Locate the cell with the specified text and output its [X, Y] center coordinate. 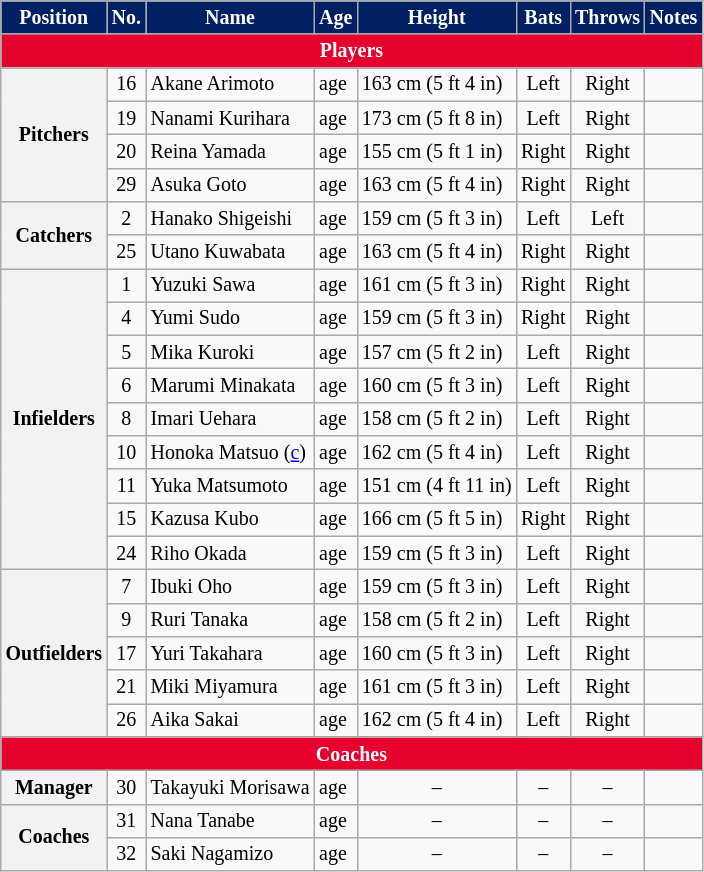
8 [126, 420]
26 [126, 720]
155 cm (5 ft 1 in) [436, 152]
Players [352, 52]
31 [126, 820]
20 [126, 152]
Name [230, 18]
2 [126, 218]
Riho Okada [230, 554]
9 [126, 620]
Nanami Kurihara [230, 118]
Pitchers [54, 135]
Yuzuki Sawa [230, 286]
29 [126, 184]
5 [126, 352]
Aika Sakai [230, 720]
30 [126, 788]
166 cm (5 ft 5 in) [436, 520]
Honoka Matsuo (c) [230, 452]
19 [126, 118]
Akane Arimoto [230, 84]
Mika Kuroki [230, 352]
Position [54, 18]
Asuka Goto [230, 184]
Manager [54, 788]
Notes [674, 18]
21 [126, 686]
151 cm (4 ft 11 in) [436, 486]
11 [126, 486]
25 [126, 252]
16 [126, 84]
10 [126, 452]
Catchers [54, 236]
Takayuki Morisawa [230, 788]
Hanako Shigeishi [230, 218]
Marumi Minakata [230, 386]
Bats [543, 18]
Kazusa Kubo [230, 520]
No. [126, 18]
173 cm (5 ft 8 in) [436, 118]
Yuka Matsumoto [230, 486]
32 [126, 854]
7 [126, 586]
Utano Kuwabata [230, 252]
17 [126, 654]
Throws [608, 18]
24 [126, 554]
Miki Miyamura [230, 686]
Nana Tanabe [230, 820]
157 cm (5 ft 2 in) [436, 352]
Infielders [54, 420]
Reina Yamada [230, 152]
Yumi Sudo [230, 318]
4 [126, 318]
Imari Uehara [230, 420]
Saki Nagamizo [230, 854]
15 [126, 520]
1 [126, 286]
6 [126, 386]
Height [436, 18]
Ruri Tanaka [230, 620]
Yuri Takahara [230, 654]
Outfielders [54, 654]
Age [336, 18]
Ibuki Oho [230, 586]
